Determine the (X, Y) coordinate at the center of the cell enclosing the given text.  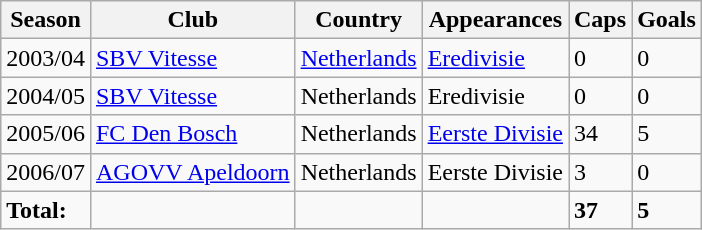
2006/07 (46, 172)
AGOVV Apeldoorn (192, 172)
37 (600, 210)
Total: (46, 210)
2005/06 (46, 134)
Club (192, 20)
34 (600, 134)
2004/05 (46, 96)
Season (46, 20)
Country (358, 20)
2003/04 (46, 58)
Appearances (495, 20)
Goals (667, 20)
3 (600, 172)
Caps (600, 20)
FC Den Bosch (192, 134)
